Determine the [x, y] coordinate at the center of the cell enclosing the given text.  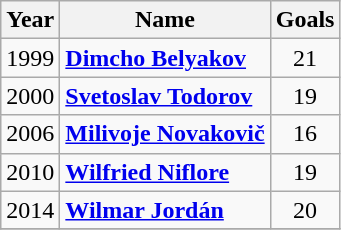
Year [30, 20]
Name [165, 20]
1999 [30, 58]
2000 [30, 96]
Svetoslav Todorov [165, 96]
21 [305, 58]
Milivoje Novakovič [165, 134]
20 [305, 210]
Goals [305, 20]
16 [305, 134]
2014 [30, 210]
Wilfried Niflore [165, 172]
2006 [30, 134]
Wilmar Jordán [165, 210]
2010 [30, 172]
Dimcho Belyakov [165, 58]
